Capture the cell that displays the provided text and extract its (x, y) central coordinate. 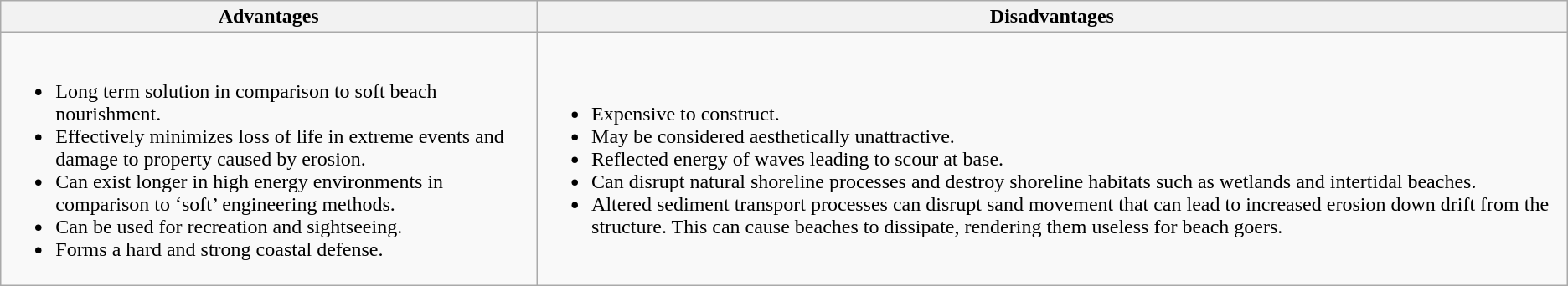
Advantages (269, 17)
Disadvantages (1052, 17)
